Search for the cell housing the specified text and yield its (X, Y) center coordinate. 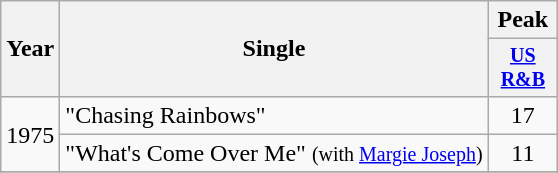
Single (274, 49)
USR&B (522, 68)
Peak (522, 20)
11 (522, 153)
"What's Come Over Me" (with Margie Joseph) (274, 153)
Year (30, 49)
17 (522, 115)
1975 (30, 134)
"Chasing Rainbows" (274, 115)
